Pinpoint the cell where the given text exists, returning its [X, Y] midpoint coordinate. 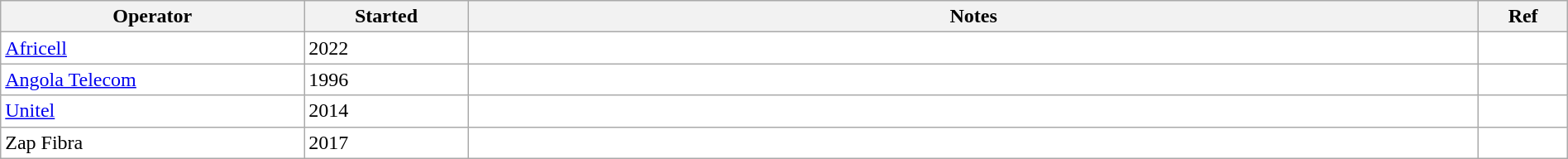
2022 [386, 48]
Zap Fibra [152, 142]
2017 [386, 142]
Angola Telecom [152, 79]
Notes [973, 17]
2014 [386, 111]
Ref [1523, 17]
Africell [152, 48]
Started [386, 17]
Unitel [152, 111]
Operator [152, 17]
1996 [386, 79]
